Scan for the cell matching the given text and deliver its (x, y) coordinate at center. 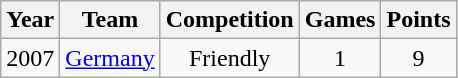
Germany (110, 58)
Team (110, 20)
1 (340, 58)
9 (418, 58)
Games (340, 20)
2007 (30, 58)
Competition (230, 20)
Points (418, 20)
Friendly (230, 58)
Year (30, 20)
